From the cell containing the given text, extract its center point as (X, Y) coordinate. 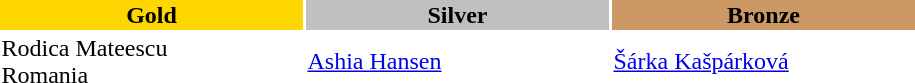
Bronze (764, 15)
Silver (458, 15)
Gold (152, 15)
